Locate the cell with the specified text and output its [x, y] center coordinate. 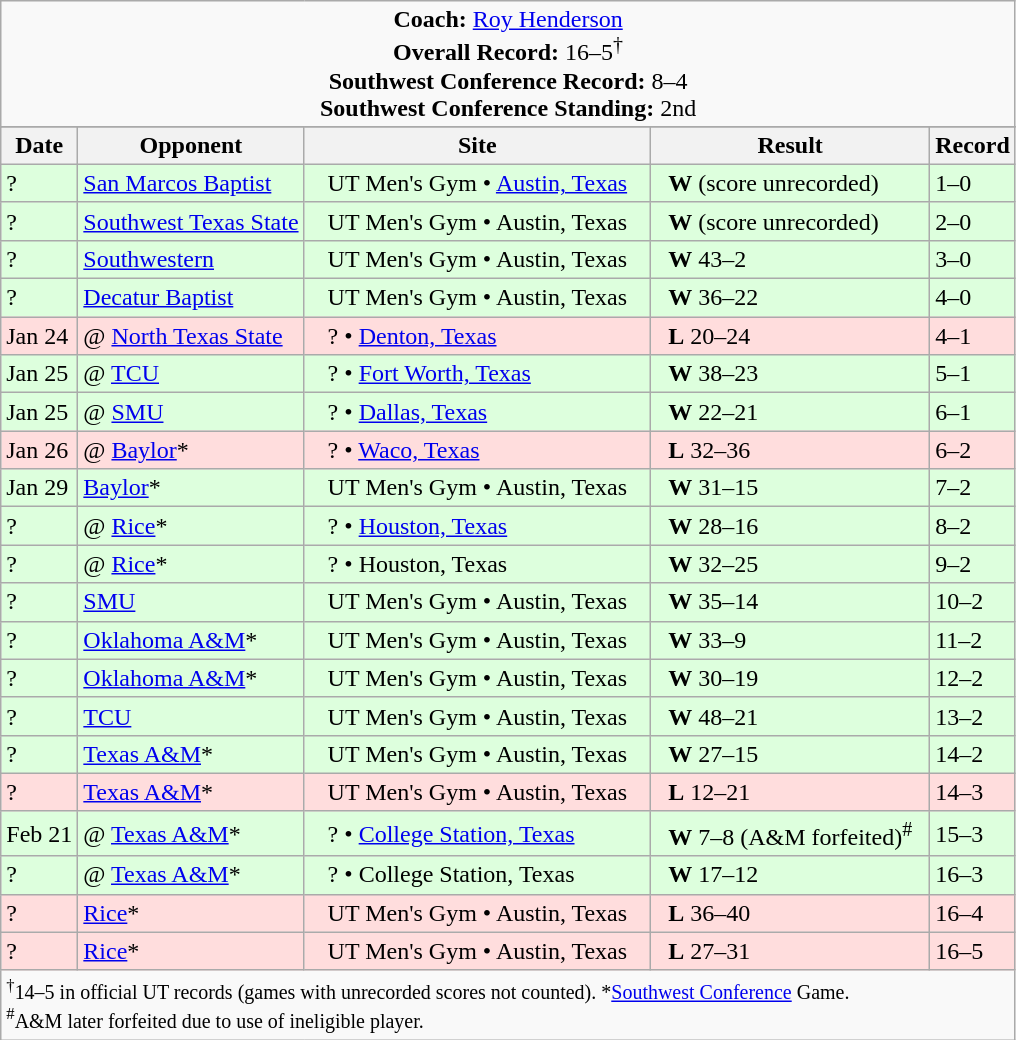
8–2 [973, 526]
6–2 [973, 450]
Date [40, 145]
Result [790, 145]
L 36–40 [790, 913]
Jan 24 [40, 336]
? • Fort Worth, Texas [478, 374]
4–0 [973, 298]
W 36–22 [790, 298]
SMU [191, 602]
Site [478, 145]
W 30–19 [790, 678]
6–1 [973, 412]
10–2 [973, 602]
Southwest Texas State [191, 221]
W 28–16 [790, 526]
W 38–23 [790, 374]
Feb 21 [40, 834]
? • Dallas, Texas [478, 412]
3–0 [973, 259]
TCU [191, 716]
W 35–14 [790, 602]
4–1 [973, 336]
L 12–21 [790, 792]
Baylor* [191, 488]
Coach: Roy HendersonOverall Record: 16–5†Southwest Conference Record: 8–4Southwest Conference Standing: 2nd [508, 64]
W 22–21 [790, 412]
Record [973, 145]
L 32–36 [790, 450]
@ SMU [191, 412]
14–3 [973, 792]
7–2 [973, 488]
Southwestern [191, 259]
? • Denton, Texas [478, 336]
11–2 [973, 640]
San Marcos Baptist [191, 183]
W 48–21 [790, 716]
16–4 [973, 913]
? • Waco, Texas [478, 450]
W 33–9 [790, 640]
W 7–8 (A&M forfeited)# [790, 834]
@ North Texas State [191, 336]
9–2 [973, 564]
@ TCU [191, 374]
@ Baylor* [191, 450]
L 27–31 [790, 951]
5–1 [973, 374]
W 43–2 [790, 259]
W 27–15 [790, 754]
13–2 [973, 716]
Jan 26 [40, 450]
2–0 [973, 221]
15–3 [973, 834]
W 17–12 [790, 875]
W 32–25 [790, 564]
Decatur Baptist [191, 298]
14–2 [973, 754]
16–5 [973, 951]
16–3 [973, 875]
1–0 [973, 183]
12–2 [973, 678]
Opponent [191, 145]
L 20–24 [790, 336]
Jan 29 [40, 488]
W 31–15 [790, 488]
